For the text-containing cell, return its midpoint in [x, y] coordinate format. 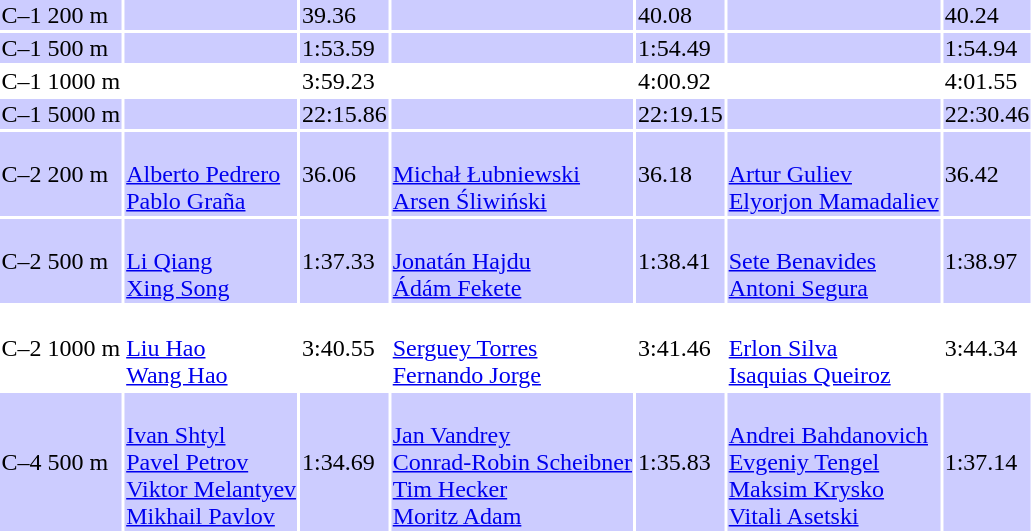
40.24 [987, 15]
22:15.86 [345, 114]
1:35.83 [681, 462]
C–2 500 m [61, 261]
Liu HaoWang Hao [212, 348]
Alberto PedreroPablo Graña [212, 174]
4:00.92 [681, 81]
C–2 200 m [61, 174]
1:37.14 [987, 462]
36.42 [987, 174]
1:54.49 [681, 48]
Ivan ShtylPavel PetrovViktor MelantyevMikhail Pavlov [212, 462]
36.18 [681, 174]
40.08 [681, 15]
1:38.41 [681, 261]
1:38.97 [987, 261]
1:53.59 [345, 48]
C–1 5000 m [61, 114]
3:59.23 [345, 81]
1:37.33 [345, 261]
3:44.34 [987, 348]
1:54.94 [987, 48]
Erlon SilvaIsaquias Queiroz [834, 348]
Andrei BahdanovichEvgeniy TengelMaksim KryskoVitali Asetski [834, 462]
Li QiangXing Song [212, 261]
Jonatán HajduÁdám Fekete [512, 261]
C–1 200 m [61, 15]
C–4 500 m [61, 462]
C–1 1000 m [61, 81]
22:30.46 [987, 114]
39.36 [345, 15]
Serguey TorresFernando Jorge [512, 348]
Artur GulievElyorjon Mamadaliev [834, 174]
36.06 [345, 174]
1:34.69 [345, 462]
Sete BenavidesAntoni Segura [834, 261]
22:19.15 [681, 114]
3:40.55 [345, 348]
C–1 500 m [61, 48]
C–2 1000 m [61, 348]
4:01.55 [987, 81]
3:41.46 [681, 348]
Jan VandreyConrad-Robin ScheibnerTim HeckerMoritz Adam [512, 462]
Michał ŁubniewskiArsen Śliwiński [512, 174]
